Identify which cell holds the provided text, then report its [X, Y] central coordinate. 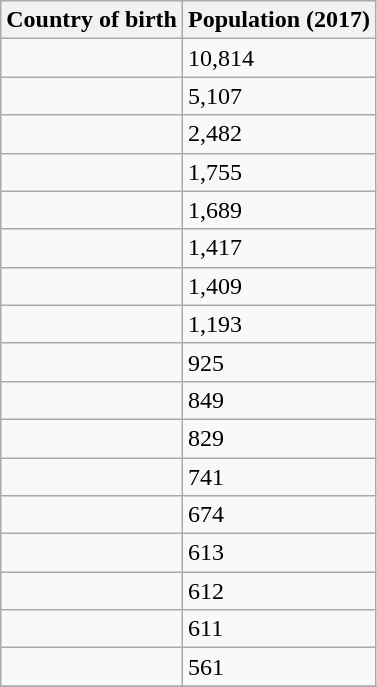
849 [278, 400]
Population (2017) [278, 20]
613 [278, 553]
2,482 [278, 134]
Country of birth [92, 20]
1,417 [278, 248]
741 [278, 477]
611 [278, 629]
829 [278, 438]
561 [278, 667]
10,814 [278, 58]
1,193 [278, 324]
1,755 [278, 172]
1,689 [278, 210]
5,107 [278, 96]
1,409 [278, 286]
925 [278, 362]
674 [278, 515]
612 [278, 591]
